Capture the cell that displays the provided text and extract its (x, y) central coordinate. 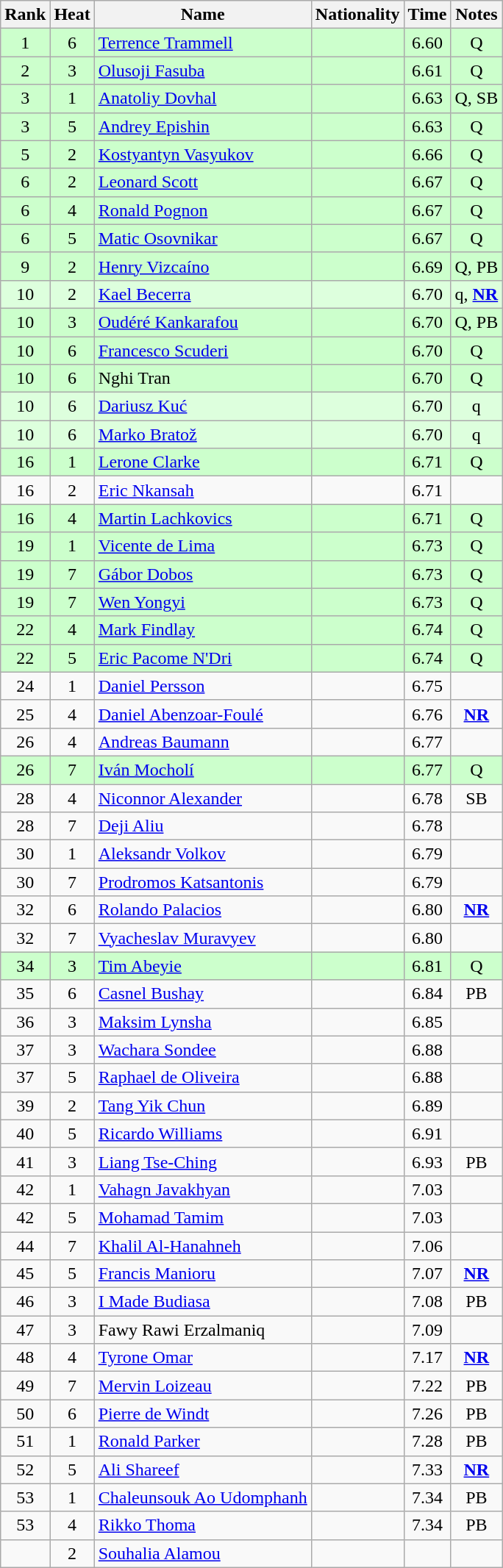
25 (25, 714)
Souhalia Alamou (203, 1553)
6.76 (427, 714)
7.28 (427, 1442)
Notes (477, 15)
7.33 (427, 1469)
7.08 (427, 1302)
Mervin Loizeau (203, 1386)
6.60 (427, 43)
Martin Lachkovics (203, 518)
39 (25, 1106)
Marko Bratož (203, 434)
Eric Pacome N'Dri (203, 658)
6.75 (427, 686)
Rikko Thoma (203, 1525)
Andrey Epishin (203, 126)
Vyacheslav Muravyev (203, 938)
Gábor Dobos (203, 574)
Casnel Bushay (203, 994)
Khalil Al-Hanahneh (203, 1246)
6.61 (427, 71)
Maksim Lynsha (203, 1022)
Leonard Scott (203, 182)
Dariusz Kuć (203, 407)
24 (25, 686)
Anatoliy Dovhal (203, 99)
Oudéré Kankarafou (203, 322)
Ricardo Williams (203, 1134)
48 (25, 1358)
6.66 (427, 154)
Lerone Clarke (203, 462)
47 (25, 1330)
6.85 (427, 1022)
Ronald Parker (203, 1442)
q, NR (477, 294)
52 (25, 1469)
Ali Shareef (203, 1469)
Nationality (357, 15)
45 (25, 1274)
Iván Mocholí (203, 770)
49 (25, 1386)
Kael Becerra (203, 294)
46 (25, 1302)
Fawy Rawi Erzalmaniq (203, 1330)
7.22 (427, 1386)
Olusoji Fasuba (203, 71)
44 (25, 1246)
Time (427, 15)
Ronald Pognon (203, 210)
Tang Yik Chun (203, 1106)
Deji Aliu (203, 826)
Tyrone Omar (203, 1358)
SB (477, 798)
6.69 (427, 266)
Nghi Tran (203, 379)
Liang Tse-Ching (203, 1161)
7.17 (427, 1358)
51 (25, 1442)
50 (25, 1414)
Niconnor Alexander (203, 798)
Terrence Trammell (203, 43)
7.26 (427, 1414)
6.91 (427, 1134)
Mohamad Tamim (203, 1217)
7.09 (427, 1330)
6.84 (427, 994)
Wen Yongyi (203, 602)
41 (25, 1161)
Wachara Sondee (203, 1050)
6.89 (427, 1106)
Daniel Abenzoar-Foulé (203, 714)
Daniel Persson (203, 686)
Kostyantyn Vasyukov (203, 154)
Tim Abeyie (203, 966)
Eric Nkansah (203, 490)
34 (25, 966)
Francesco Scuderi (203, 351)
6.81 (427, 966)
Vahagn Javakhyan (203, 1189)
Rolando Palacios (203, 910)
40 (25, 1134)
Aleksandr Volkov (203, 854)
Mark Findlay (203, 630)
Matic Osovnikar (203, 238)
Vicente de Lima (203, 546)
Francis Manioru (203, 1274)
Andreas Baumann (203, 742)
Chaleunsouk Ao Udomphanh (203, 1497)
I Made Budiasa (203, 1302)
7.06 (427, 1246)
Heat (72, 15)
Prodromos Katsantonis (203, 882)
Henry Vizcaíno (203, 266)
Name (203, 15)
Pierre de Windt (203, 1414)
Q, SB (477, 99)
Rank (25, 15)
9 (25, 266)
7.07 (427, 1274)
6.93 (427, 1161)
Raphael de Oliveira (203, 1078)
36 (25, 1022)
35 (25, 994)
